From the cell containing the given text, extract its center point as [x, y] coordinate. 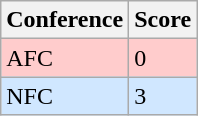
3 [163, 96]
NFC [65, 96]
Score [163, 20]
Conference [65, 20]
AFC [65, 58]
0 [163, 58]
